For the text-containing cell, return its midpoint in (X, Y) coordinate format. 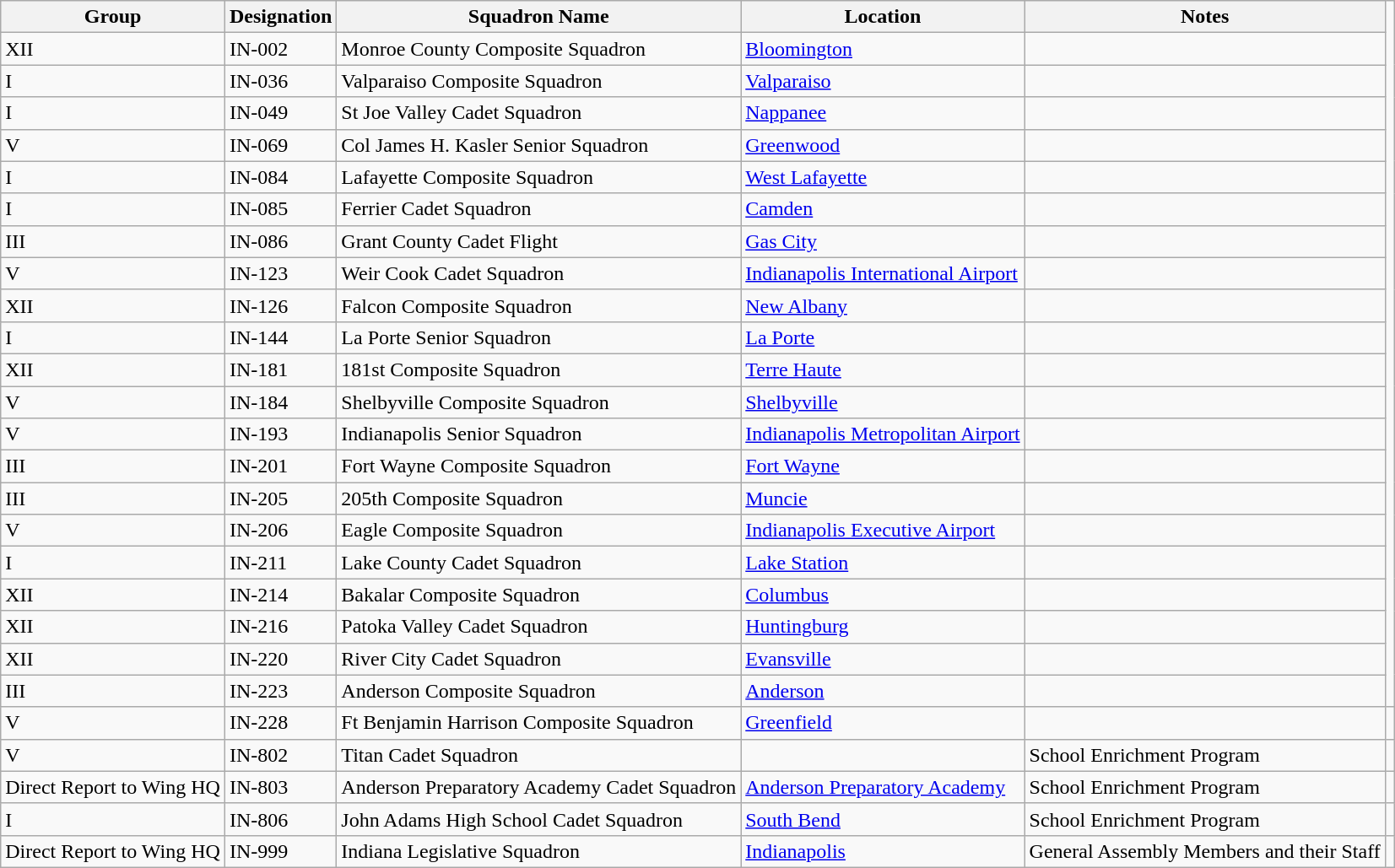
La Porte (883, 337)
Weir Cook Cadet Squadron (538, 273)
IN-184 (280, 402)
IN-201 (280, 466)
Greenwood (883, 145)
Eagle Composite Squadron (538, 531)
Patoka Valley Cadet Squadron (538, 627)
Indianapolis International Airport (883, 273)
Muncie (883, 499)
IN-806 (280, 819)
181st Composite Squadron (538, 369)
IN-211 (280, 563)
La Porte Senior Squadron (538, 337)
Huntingburg (883, 627)
IN-036 (280, 81)
Greenfield (883, 723)
New Albany (883, 305)
Lafayette Composite Squadron (538, 177)
Location (883, 17)
Camden (883, 209)
Lake County Cadet Squadron (538, 563)
Anderson Composite Squadron (538, 691)
Grant County Cadet Flight (538, 241)
Falcon Composite Squadron (538, 305)
IN-069 (280, 145)
IN-803 (280, 787)
Titan Cadet Squadron (538, 755)
IN-228 (280, 723)
Designation (280, 17)
Fort Wayne Composite Squadron (538, 466)
Indianapolis Metropolitan Airport (883, 434)
Squadron Name (538, 17)
Indianapolis Senior Squadron (538, 434)
South Bend (883, 819)
Ferrier Cadet Squadron (538, 209)
IN-220 (280, 659)
IN-049 (280, 113)
IN-205 (280, 499)
Indiana Legislative Squadron (538, 851)
IN-193 (280, 434)
Columbus (883, 595)
IN-002 (280, 49)
River City Cadet Squadron (538, 659)
IN-144 (280, 337)
IN-084 (280, 177)
Anderson Preparatory Academy Cadet Squadron (538, 787)
Ft Benjamin Harrison Composite Squadron (538, 723)
IN-999 (280, 851)
Indianapolis (883, 851)
Indianapolis Executive Airport (883, 531)
Group (113, 17)
Shelbyville Composite Squadron (538, 402)
Terre Haute (883, 369)
IN-802 (280, 755)
IN-216 (280, 627)
Col James H. Kasler Senior Squadron (538, 145)
IN-214 (280, 595)
Notes (1205, 17)
IN-085 (280, 209)
Anderson (883, 691)
Lake Station (883, 563)
Valparaiso Composite Squadron (538, 81)
Valparaiso (883, 81)
St Joe Valley Cadet Squadron (538, 113)
IN-223 (280, 691)
205th Composite Squadron (538, 499)
Monroe County Composite Squadron (538, 49)
Anderson Preparatory Academy (883, 787)
IN-123 (280, 273)
Gas City (883, 241)
Shelbyville (883, 402)
IN-126 (280, 305)
Bakalar Composite Squadron (538, 595)
IN-206 (280, 531)
IN-086 (280, 241)
Nappanee (883, 113)
IN-181 (280, 369)
Fort Wayne (883, 466)
West Lafayette (883, 177)
Evansville (883, 659)
General Assembly Members and their Staff (1205, 851)
John Adams High School Cadet Squadron (538, 819)
Bloomington (883, 49)
